Provide the (x, y) coordinate of the cell's center where the given text is located.  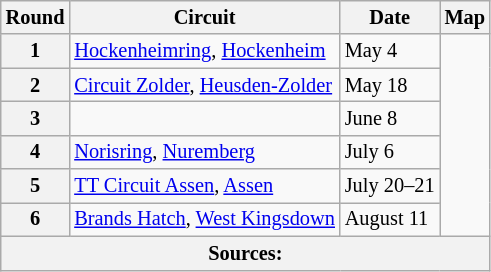
2 (36, 85)
Map (465, 17)
6 (36, 219)
Round (36, 17)
Brands Hatch, West Kingsdown (204, 219)
June 8 (390, 118)
Hockenheimring, Hockenheim (204, 51)
Date (390, 17)
May 18 (390, 85)
1 (36, 51)
July 20–21 (390, 186)
4 (36, 152)
Circuit (204, 17)
May 4 (390, 51)
July 6 (390, 152)
TT Circuit Assen, Assen (204, 186)
5 (36, 186)
3 (36, 118)
August 11 (390, 219)
Sources: (246, 253)
Norisring, Nuremberg (204, 152)
Circuit Zolder, Heusden-Zolder (204, 85)
